Scan for the cell matching the given text and deliver its (X, Y) coordinate at center. 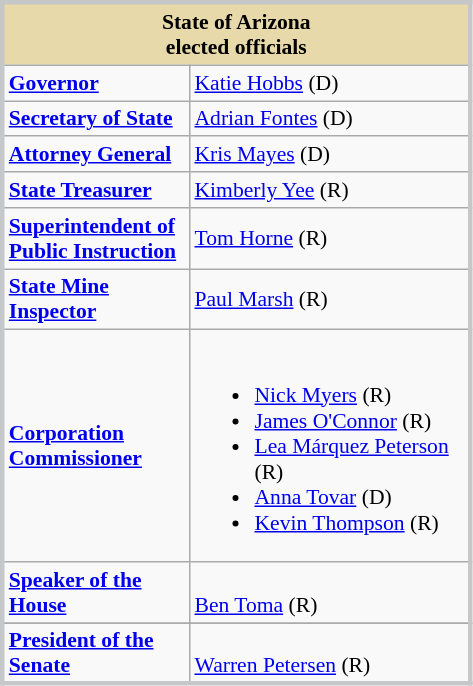
Kris Mayes (D) (330, 155)
Speaker of the House (96, 592)
Ben Toma (R) (330, 592)
Attorney General (96, 155)
Paul Marsh (R) (330, 300)
State of Arizonaelected officials (236, 34)
Corporation Commissioner (96, 446)
Superintendent of Public Instruction (96, 238)
President of the Senate (96, 654)
Secretary of State (96, 119)
State Treasurer (96, 190)
Adrian Fontes (D) (330, 119)
Warren Petersen (R) (330, 654)
Governor (96, 83)
Kimberly Yee (R) (330, 190)
State Mine Inspector (96, 300)
Tom Horne (R) (330, 238)
Nick Myers (R)James O'Connor (R)Lea Márquez Peterson (R)Anna Tovar (D)Kevin Thompson (R) (330, 446)
Katie Hobbs (D) (330, 83)
